Return [X, Y] of the center of cell containing provided text 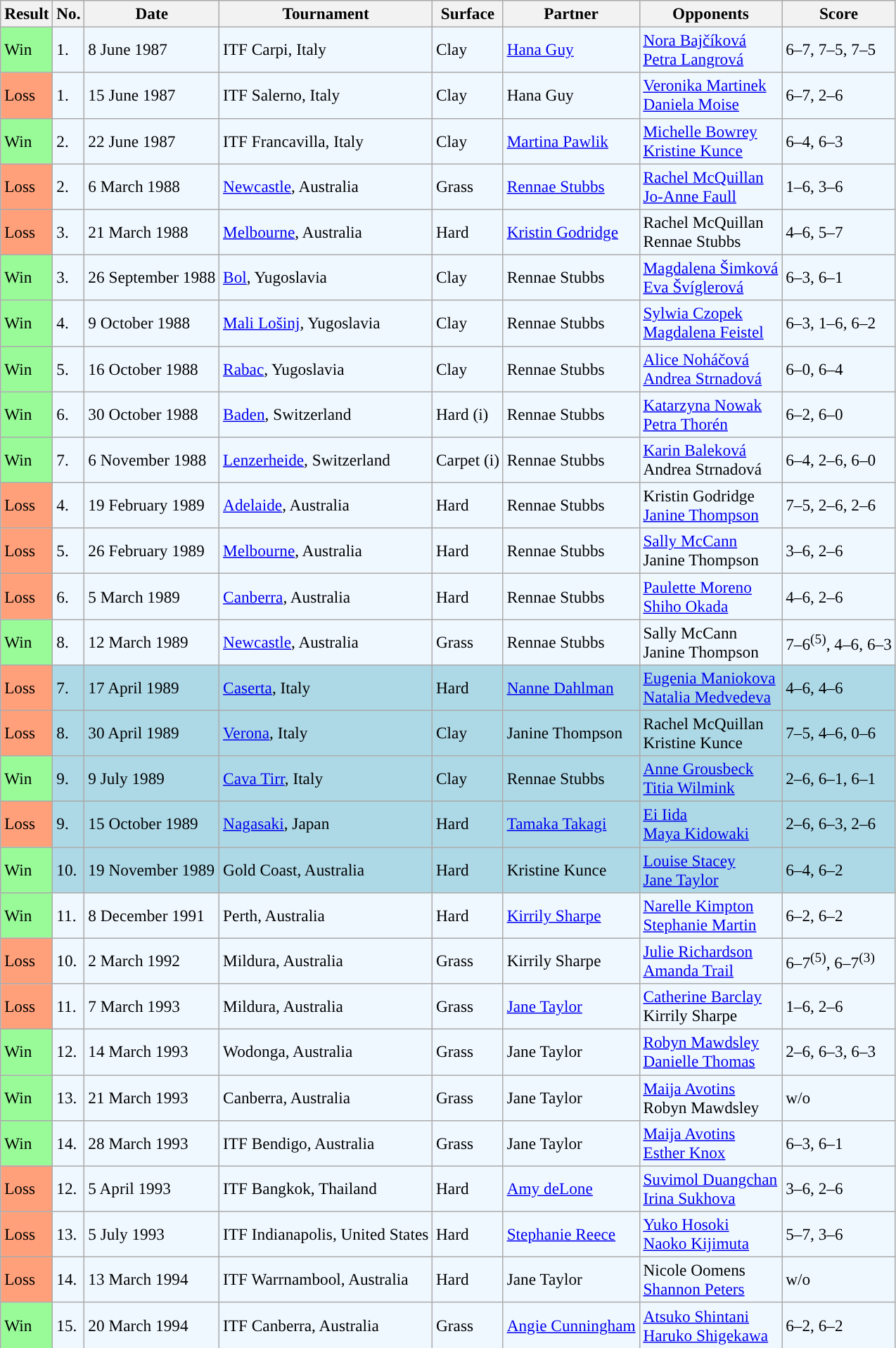
2–6, 6–3, 6–3 [838, 1052]
1–6, 2–6 [838, 1006]
15 October 1989 [152, 824]
Yuko Hosoki Naoko Kijimuta [710, 1233]
Louise Stacey Jane Taylor [710, 869]
Opponents [710, 13]
6–0, 6–4 [838, 368]
26 February 1989 [152, 551]
Wodonga, Australia [326, 1052]
Michelle Bowrey Kristine Kunce [710, 141]
9 July 1989 [152, 779]
Ei Iida Maya Kidowaki [710, 824]
5 April 1993 [152, 1188]
Catherine Barclay Kirrily Sharpe [710, 1006]
Paulette Moreno Shiho Okada [710, 596]
Stephanie Reece [571, 1233]
Adelaide, Australia [326, 505]
Sylwia Czopek Magdalena Feistel [710, 323]
Result [27, 13]
26 September 1988 [152, 277]
4–6, 5–7 [838, 232]
7 March 1993 [152, 1006]
30 October 1988 [152, 413]
ITF Salerno, Italy [326, 96]
6–7(5), 6–7(3) [838, 961]
Amy deLone [571, 1188]
6–2, 6–0 [838, 413]
6 November 1988 [152, 460]
Robyn Mawdsley Danielle Thomas [710, 1052]
21 March 1993 [152, 1097]
Tamaka Takagi [571, 824]
Kristin Godridge [571, 232]
Narelle Kimpton Stephanie Martin [710, 916]
15 June 1987 [152, 96]
Nanne Dahlman [571, 688]
Carpet (i) [468, 460]
Caserta, Italy [326, 688]
17 April 1989 [152, 688]
Katarzyna Nowak Petra Thorén [710, 413]
8 June 1987 [152, 49]
6–3, 1–6, 6–2 [838, 323]
19 February 1989 [152, 505]
Angie Cunningham [571, 1325]
Maija Avotins Robyn Mawdsley [710, 1097]
16 October 1988 [152, 368]
5 March 1989 [152, 596]
Magdalena Šimková Eva Švíglerová [710, 277]
Martina Pawlik [571, 141]
Baden, Switzerland [326, 413]
Julie Richardson Amanda Trail [710, 961]
Score [838, 13]
ITF Indianapolis, United States [326, 1233]
ITF Bendigo, Australia [326, 1143]
Date [152, 13]
ITF Warrnambool, Australia [326, 1280]
13 March 1994 [152, 1280]
Gold Coast, Australia [326, 869]
Rachel McQuillan Kristine Kunce [710, 733]
8 December 1991 [152, 916]
Eugenia Maniokova Natalia Medvedeva [710, 688]
5–7, 3–6 [838, 1233]
No. [69, 13]
14 March 1993 [152, 1052]
Perth, Australia [326, 916]
Bol, Yugoslavia [326, 277]
2–6, 6–1, 6–1 [838, 779]
9 October 1988 [152, 323]
6–7, 7–5, 7–5 [838, 49]
12 March 1989 [152, 641]
7–5, 2–6, 2–6 [838, 505]
Tournament [326, 13]
Kristine Kunce [571, 869]
Karin Baleková Andrea Strnadová [710, 460]
19 November 1989 [152, 869]
Rachel McQuillan Rennae Stubbs [710, 232]
Suvimol Duangchan Irina Sukhova [710, 1188]
4–6, 2–6 [838, 596]
Partner [571, 13]
6–4, 6–3 [838, 141]
ITF Francavilla, Italy [326, 141]
15. [69, 1325]
2–6, 6–3, 2–6 [838, 824]
Nagasaki, Japan [326, 824]
Janine Thompson [571, 733]
Rachel McQuillan Jo-Anne Faull [710, 186]
Atsuko Shintani Haruko Shigekawa [710, 1325]
Mali Lošinj, Yugoslavia [326, 323]
Hard (i) [468, 413]
Lenzerheide, Switzerland [326, 460]
Nicole Oomens Shannon Peters [710, 1280]
4–6, 4–6 [838, 688]
Alice Noháčová Andrea Strnadová [710, 368]
7–5, 4–6, 0–6 [838, 733]
Surface [468, 13]
Verona, Italy [326, 733]
6–4, 6–2 [838, 869]
6 March 1988 [152, 186]
Maija Avotins Esther Knox [710, 1143]
7–6(5), 4–6, 6–3 [838, 641]
Cava Tirr, Italy [326, 779]
Veronika Martinek Daniela Moise [710, 96]
Rabac, Yugoslavia [326, 368]
ITF Carpi, Italy [326, 49]
5 July 1993 [152, 1233]
20 March 1994 [152, 1325]
6–4, 2–6, 6–0 [838, 460]
21 March 1988 [152, 232]
30 April 1989 [152, 733]
28 March 1993 [152, 1143]
22 June 1987 [152, 141]
Anne Grousbeck Titia Wilmink [710, 779]
2 March 1992 [152, 961]
1–6, 3–6 [838, 186]
6–7, 2–6 [838, 96]
Nora Bajčíková Petra Langrová [710, 49]
Kristin Godridge Janine Thompson [710, 505]
ITF Canberra, Australia [326, 1325]
ITF Bangkok, Thailand [326, 1188]
